Identify which cell holds the provided text, then report its (x, y) central coordinate. 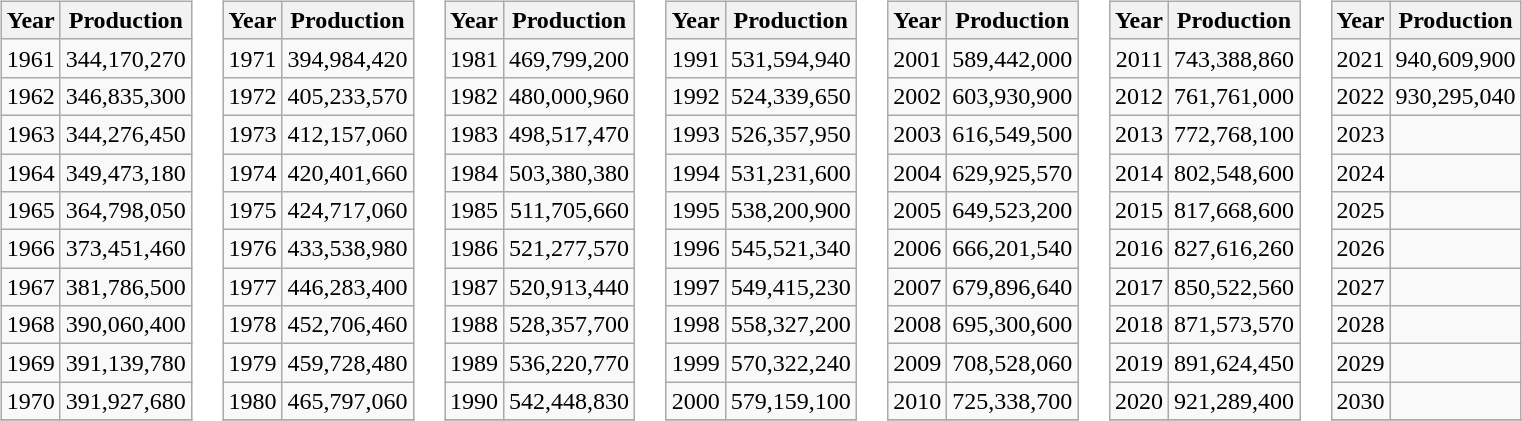
1999 (696, 363)
817,668,600 (1234, 211)
480,000,960 (570, 96)
390,060,400 (126, 325)
2028 (1360, 325)
1997 (696, 287)
2020 (1138, 401)
1983 (474, 134)
1980 (252, 401)
772,768,100 (1234, 134)
695,300,600 (1012, 325)
1992 (696, 96)
2005 (918, 211)
498,517,470 (570, 134)
1973 (252, 134)
524,339,650 (790, 96)
391,927,680 (126, 401)
761,761,000 (1234, 96)
511,705,660 (570, 211)
1984 (474, 173)
2016 (1138, 249)
871,573,570 (1234, 325)
2008 (918, 325)
649,523,200 (1012, 211)
2019 (1138, 363)
405,233,570 (348, 96)
2024 (1360, 173)
1998 (696, 325)
1977 (252, 287)
1969 (30, 363)
503,380,380 (570, 173)
616,549,500 (1012, 134)
2004 (918, 173)
1991 (696, 58)
2007 (918, 287)
2003 (918, 134)
424,717,060 (348, 211)
2022 (1360, 96)
558,327,200 (790, 325)
725,338,700 (1012, 401)
743,388,860 (1234, 58)
381,786,500 (126, 287)
528,357,700 (570, 325)
2013 (1138, 134)
589,442,000 (1012, 58)
538,200,900 (790, 211)
349,473,180 (126, 173)
433,538,980 (348, 249)
1996 (696, 249)
940,609,900 (1456, 58)
1976 (252, 249)
1962 (30, 96)
2026 (1360, 249)
1964 (30, 173)
2030 (1360, 401)
2002 (918, 96)
827,616,260 (1234, 249)
629,925,570 (1012, 173)
1974 (252, 173)
549,415,230 (790, 287)
2009 (918, 363)
2027 (1360, 287)
1965 (30, 211)
526,357,950 (790, 134)
1985 (474, 211)
2011 (1138, 58)
1990 (474, 401)
579,159,100 (790, 401)
391,139,780 (126, 363)
603,930,900 (1012, 96)
2012 (1138, 96)
930,295,040 (1456, 96)
708,528,060 (1012, 363)
1981 (474, 58)
531,594,940 (790, 58)
2021 (1360, 58)
1967 (30, 287)
666,201,540 (1012, 249)
459,728,480 (348, 363)
1995 (696, 211)
412,157,060 (348, 134)
1988 (474, 325)
2023 (1360, 134)
420,401,660 (348, 173)
531,231,600 (790, 173)
1970 (30, 401)
1994 (696, 173)
802,548,600 (1234, 173)
1979 (252, 363)
394,984,420 (348, 58)
1975 (252, 211)
921,289,400 (1234, 401)
364,798,050 (126, 211)
1993 (696, 134)
1961 (30, 58)
2015 (1138, 211)
570,322,240 (790, 363)
891,624,450 (1234, 363)
344,276,450 (126, 134)
344,170,270 (126, 58)
520,913,440 (570, 287)
1986 (474, 249)
2014 (1138, 173)
542,448,830 (570, 401)
2029 (1360, 363)
1987 (474, 287)
469,799,200 (570, 58)
1989 (474, 363)
1968 (30, 325)
1971 (252, 58)
1966 (30, 249)
2017 (1138, 287)
2006 (918, 249)
373,451,460 (126, 249)
452,706,460 (348, 325)
2025 (1360, 211)
465,797,060 (348, 401)
2001 (918, 58)
679,896,640 (1012, 287)
545,521,340 (790, 249)
1982 (474, 96)
2000 (696, 401)
2018 (1138, 325)
850,522,560 (1234, 287)
536,220,770 (570, 363)
1972 (252, 96)
1978 (252, 325)
346,835,300 (126, 96)
521,277,570 (570, 249)
2010 (918, 401)
1963 (30, 134)
446,283,400 (348, 287)
